Return (x, y) of the center of cell containing provided text 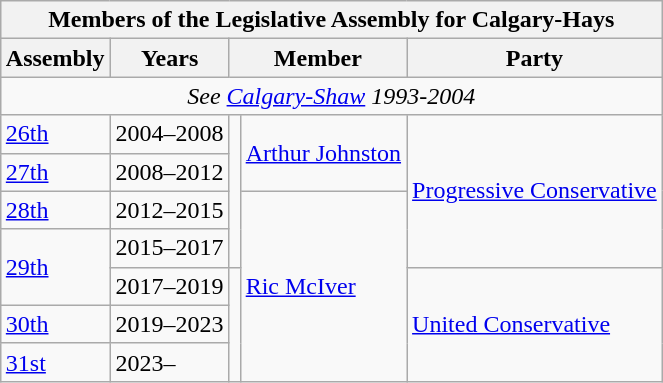
Assembly (55, 58)
2019–2023 (170, 324)
30th (55, 324)
Ric McIver (323, 286)
26th (55, 134)
United Conservative (535, 324)
Progressive Conservative (535, 191)
27th (55, 172)
Arthur Johnston (323, 153)
2017–2019 (170, 286)
Years (170, 58)
2004–2008 (170, 134)
2015–2017 (170, 248)
31st (55, 362)
Party (535, 58)
2012–2015 (170, 210)
2023– (170, 362)
29th (55, 267)
See Calgary-Shaw 1993-2004 (331, 96)
Members of the Legislative Assembly for Calgary-Hays (331, 20)
Member (318, 58)
28th (55, 210)
2008–2012 (170, 172)
